Return (x, y) of the center of cell containing provided text 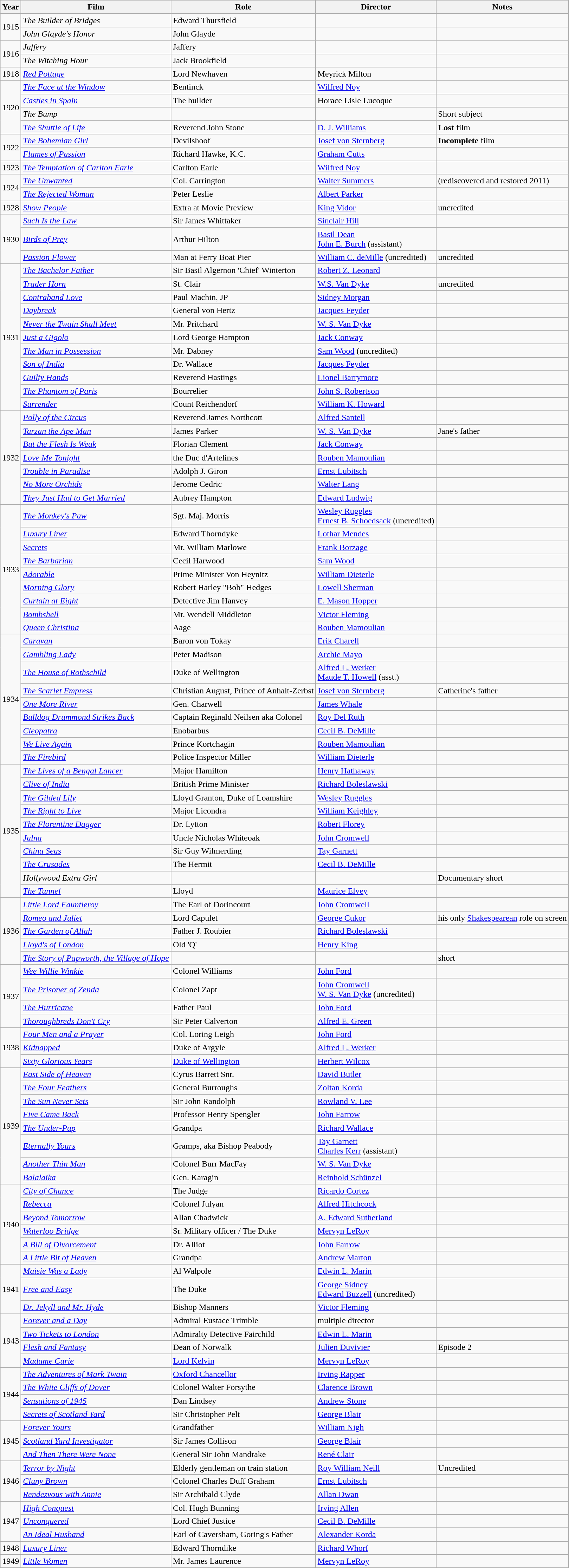
They Just Had to Get Married (96, 498)
General von Hertz (243, 311)
Edward Thorndike (243, 1548)
The Lives of a Bengal Lancer (96, 771)
Secrets of Scotland Yard (96, 1414)
Professor Henry Spengler (243, 1115)
1938 (11, 1047)
Oxford Chancellor (243, 1374)
Detective Jim Hanvey (243, 601)
Robert Harley "Bob" Hedges (243, 587)
Major Licondra (243, 811)
Tarzan the Ape Man (96, 431)
East Side of Heaven (96, 1074)
King Vidor (376, 208)
Colonel Williams (243, 971)
Cleopatra (96, 731)
Richard Hawke, K.C. (243, 154)
Grandfather (243, 1427)
Devilshoof (243, 141)
Uncle Nicholas Whiteoak (243, 838)
Trouble in Paradise (96, 471)
Richard Whorf (376, 1548)
Colonel Zapt (243, 989)
City of Chance (96, 1191)
Cluny Brown (96, 1481)
1946 (11, 1481)
Dean of Norwalk (243, 1347)
Cyrus Barrett Snr. (243, 1074)
Old 'Q' (243, 945)
Film (96, 7)
The Barbarian (96, 561)
the Duc d'Artelines (243, 458)
Mr. Wendell Middleton (243, 614)
short (503, 958)
The Duke (243, 1289)
1933 (11, 569)
William K. Howard (376, 404)
Eternally Yours (96, 1146)
1941 (11, 1289)
The Phantom of Paris (96, 391)
The Hurricane (96, 1007)
Lloyd Granton, Duke of Loamshire (243, 797)
Flesh and Fantasy (96, 1347)
Sgt. Maj. Morris (243, 516)
René Clair (376, 1454)
Gen. Charwell (243, 704)
1945 (11, 1441)
Rebecca (96, 1204)
Two Tickets to London (96, 1334)
Jane's father (503, 431)
Tay Garnett (376, 851)
Admiral Eustace Trimble (243, 1321)
Al Walpole (243, 1271)
James Parker (243, 431)
1918 (11, 74)
Peter Leslie (243, 194)
Clarence Brown (376, 1387)
William Keighley (376, 811)
Lord Newhaven (243, 74)
1920 (11, 107)
Prime Minister Von Heynitz (243, 574)
Henry Hathaway (376, 771)
Passion Flower (96, 257)
Clive of India (96, 784)
Such Is the Law (96, 221)
Andrew Marton (376, 1257)
Arthur Hilton (243, 239)
Sir John Randolph (243, 1101)
The Bohemian Girl (96, 141)
Colonel Charles Duff Graham (243, 1481)
Dr. Jekyll and Mr. Hyde (96, 1307)
Never the Twain Shall Meet (96, 324)
A Bill of Divorcement (96, 1244)
Lost film (503, 127)
Earl of Caversham, Goring's Father (243, 1535)
Mr. Dabney (243, 351)
Alfred Hitchcock (376, 1204)
Notes (503, 7)
Carlton Earle (243, 168)
1916 (11, 54)
Hollywood Extra Girl (96, 878)
The Garden of Allah (96, 931)
The Bump (96, 114)
Jalna (96, 838)
A Little Bit of Heaven (96, 1257)
W.S. Van Dyke (376, 284)
1948 (11, 1548)
Bishop Manners (243, 1307)
China Seas (96, 851)
Colonel Walter Forsythe (243, 1387)
Erik Charell (376, 641)
James Whale (376, 704)
Forever and a Day (96, 1321)
Rowland V. Lee (376, 1101)
Julien Duvivier (376, 1347)
Father J. Roubier (243, 931)
Captain Reginald Neilsen aka Colonel (243, 717)
The Firebird (96, 757)
One More River (96, 704)
Sam Wood (uncredited) (376, 351)
Maurice Elvey (376, 891)
Wee Willie Winkie (96, 971)
1936 (11, 931)
The Florentine Dagger (96, 824)
Gen. Karagin (243, 1177)
Lowell Sherman (376, 587)
Horace Lisle Lucoque (376, 100)
The Crusades (96, 864)
The Adventures of Mark Twain (96, 1374)
Secrets (96, 547)
High Conquest (96, 1508)
Balalaika (96, 1177)
Dan Lindsey (243, 1401)
Gambling Lady (96, 654)
Extra at Movie Preview (243, 208)
Irving Rapper (376, 1374)
Four Men and a Prayer (96, 1034)
Flames of Passion (96, 154)
Another Thin Man (96, 1164)
Lord Kelvin (243, 1361)
1935 (11, 831)
1939 (11, 1126)
Alexander Korda (376, 1535)
Bourrelier (243, 391)
Zoltan Korda (376, 1088)
No More Orchids (96, 484)
Lloyd (243, 891)
Adolph J. Giron (243, 471)
Aubrey Hampton (243, 498)
Son of India (96, 364)
Wesley RugglesErnest B. Schoedsack (uncredited) (376, 516)
Allan Dwan (376, 1494)
Elderly gentleman on train station (243, 1468)
Edward Ludwig (376, 498)
Castles in Spain (96, 100)
Unconquered (96, 1521)
1931 (11, 337)
George SidneyEdward Buzzell (uncredited) (376, 1289)
Dr. Wallace (243, 364)
Duke of Argyle (243, 1047)
General Sir John Mandrake (243, 1454)
Caravan (96, 641)
Edward Thursfield (243, 20)
Mr. Pritchard (243, 324)
Edward Thorndyke (243, 534)
Reverend John Stone (243, 127)
Trader Horn (96, 284)
1932 (11, 458)
Lord Chief Justice (243, 1521)
The Four Feathers (96, 1088)
Wesley Ruggles (376, 797)
William Nigh (376, 1427)
The Prisoner of Zenda (96, 989)
Roy William Neill (376, 1468)
The Gilded Lily (96, 797)
Meyrick Milton (376, 74)
Surrender (96, 404)
St. Clair (243, 284)
Just a Gigolo (96, 337)
his only Shakespearean role on screen (503, 918)
Forever Yours (96, 1427)
Kidnapped (96, 1047)
Sixty Glorious Years (96, 1061)
Beyond Tomorrow (96, 1217)
Walter Lang (376, 484)
Romeo and Juliet (96, 918)
Col. Hugh Bunning (243, 1508)
Sr. Military officer / The Duke (243, 1231)
Police Inspector Miller (243, 757)
Prince Kortchagin (243, 744)
Morning Glory (96, 587)
Five Came Back (96, 1115)
1944 (11, 1394)
A. Edward Sutherland (376, 1217)
The Monkey's Paw (96, 516)
Robert Florey (376, 824)
The Temptation of Carlton Earle (96, 168)
Lothar Mendes (376, 534)
The House of Rothschild (96, 672)
Lloyd's of London (96, 945)
Short subject (503, 114)
Terror by Night (96, 1468)
Enobarbus (243, 731)
The Right to Live (96, 811)
1923 (11, 168)
Irving Allen (376, 1508)
Adorable (96, 574)
D. J. Williams (376, 127)
Director (376, 7)
Curtain at Eight (96, 601)
Uncredited (503, 1468)
Ricardo Cortez (376, 1191)
Henry King (376, 945)
1947 (11, 1521)
1930 (11, 239)
Scotland Yard Investigator (96, 1441)
Waterloo Bridge (96, 1231)
John Glayde's Honor (96, 34)
1934 (11, 699)
Alfred L. WerkerMaude T. Howell (asst.) (376, 672)
Alfred Santell (376, 418)
Birds of Prey (96, 239)
1943 (11, 1341)
Sir Christopher Pelt (243, 1414)
Reverend James Northcott (243, 418)
Walter Summers (376, 181)
John S. Robertson (376, 391)
The Rejected Woman (96, 194)
Guilty Hands (96, 377)
Reinhold Schünzel (376, 1177)
Christian August, Prince of Anhalt-Zerbst (243, 691)
Sir Peter Calverton (243, 1021)
Col. Carrington (243, 181)
Show People (96, 208)
1937 (11, 996)
The Witching Hour (96, 60)
General Burroughs (243, 1088)
1915 (11, 27)
Bentinck (243, 87)
Thoroughbreds Don't Cry (96, 1021)
1940 (11, 1224)
Col. Loring Leigh (243, 1034)
Richard Wallace (376, 1128)
Little Lord Fauntleroy (96, 904)
The Unwanted (96, 181)
Paul Machin, JP (243, 297)
Year (11, 7)
Colonel Burr MacFay (243, 1164)
Documentary short (503, 878)
Graham Cutts (376, 154)
Bulldog Drummond Strikes Back (96, 717)
Sir James Collison (243, 1441)
Sir James Whittaker (243, 221)
Roy Del Ruth (376, 717)
The Tunnel (96, 891)
The Bachelor Father (96, 270)
Andrew Stone (376, 1401)
1922 (11, 147)
E. Mason Hopper (376, 601)
Sensations of 1945 (96, 1401)
The Builder of Bridges (96, 20)
The Sun Never Sets (96, 1101)
Contraband Love (96, 297)
Alfred L. Werker (376, 1047)
The Earl of Dorincourt (243, 904)
Baron von Tokay (243, 641)
Alfred E. Green (376, 1021)
Madame Curie (96, 1361)
Queen Christina (96, 628)
Florian Clement (243, 444)
Polly of the Circus (96, 418)
Frank Borzage (376, 547)
Lord George Hampton (243, 337)
The Face at the Window (96, 87)
Episode 2 (503, 1347)
Aage (243, 628)
The Hermit (243, 864)
Dr. Lytton (243, 824)
David Butler (376, 1074)
Free and Easy (96, 1289)
Dr. Alliot (243, 1244)
The Shuttle of Life (96, 127)
Sir Basil Algernon 'Chief' Winterton (243, 270)
Admiralty Detective Fairchild (243, 1334)
Gramps, aka Bishop Peabody (243, 1146)
George Cukor (376, 918)
Maisie Was a Lady (96, 1271)
The Under-Pup (96, 1128)
Red Pottage (96, 74)
Bombshell (96, 614)
Archie Mayo (376, 654)
British Prime Minister (243, 784)
Lionel Barrymore (376, 377)
Rendezvous with Annie (96, 1494)
Count Reichendorf (243, 404)
Colonel Julyan (243, 1204)
William C. deMille (uncredited) (376, 257)
1924 (11, 188)
Sam Wood (376, 561)
Jack Brookfield (243, 60)
Allan Chadwick (243, 1217)
Daybreak (96, 311)
And Then There Were None (96, 1454)
John Glayde (243, 34)
Major Hamilton (243, 771)
But the Flesh Is Weak (96, 444)
Cecil Harwood (243, 561)
Sir Guy Wilmerding (243, 851)
The Man in Possession (96, 351)
Sir Archibald Clyde (243, 1494)
Robert Z. Leonard (376, 270)
John CromwellW. S. Van Dyke (uncredited) (376, 989)
Little Women (96, 1561)
Mr. James Laurence (243, 1561)
We Live Again (96, 744)
multiple director (376, 1321)
Reverend Hastings (243, 377)
Albert Parker (376, 194)
(rediscovered and restored 2011) (503, 181)
1949 (11, 1561)
Sidney Morgan (376, 297)
Role (243, 7)
Father Paul (243, 1007)
1928 (11, 208)
The Story of Papworth, the Village of Hope (96, 958)
Jerome Cedric (243, 484)
Man at Ferry Boat Pier (243, 257)
The Scarlet Empress (96, 691)
Basil DeanJohn E. Burch (assistant) (376, 239)
Love Me Tonight (96, 458)
Tay GarnettCharles Kerr (assistant) (376, 1146)
Catherine's father (503, 691)
Sinclair Hill (376, 221)
Peter Madison (243, 654)
The White Cliffs of Dover (96, 1387)
An Ideal Husband (96, 1535)
Herbert Wilcox (376, 1061)
The builder (243, 100)
Mr. William Marlowe (243, 547)
The Judge (243, 1191)
Lord Capulet (243, 918)
Incomplete film (503, 141)
